Provide the [x, y] coordinate of the cell's center where the given text is located.  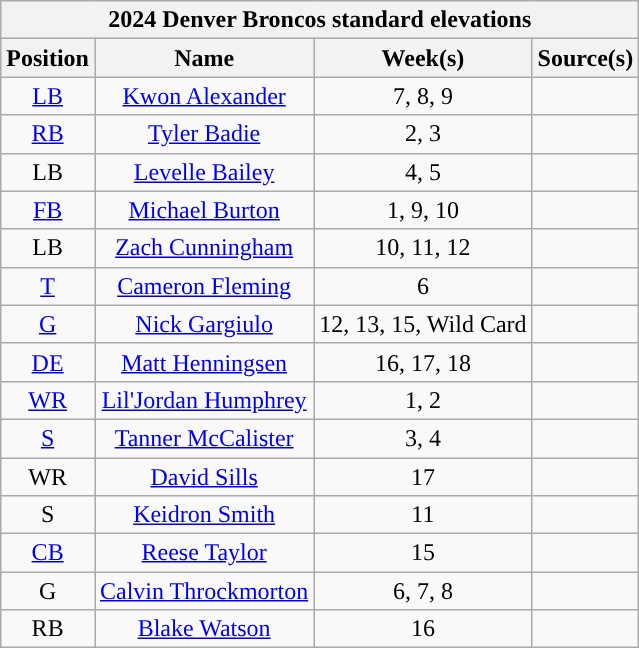
Nick Gargiulo [204, 324]
3, 4 [423, 438]
Source(s) [586, 58]
6, 7, 8 [423, 591]
Matt Henningsen [204, 362]
Blake Watson [204, 629]
Reese Taylor [204, 553]
Lil'Jordan Humphrey [204, 400]
Zach Cunningham [204, 248]
Position [48, 58]
16, 17, 18 [423, 362]
Levelle Bailey [204, 172]
12, 13, 15, Wild Card [423, 324]
2, 3 [423, 134]
Tanner McCalister [204, 438]
Michael Burton [204, 210]
4, 5 [423, 172]
FB [48, 210]
Cameron Fleming [204, 286]
11 [423, 515]
2024 Denver Broncos standard elevations [320, 20]
Kwon Alexander [204, 96]
Calvin Throckmorton [204, 591]
10, 11, 12 [423, 248]
7, 8, 9 [423, 96]
15 [423, 553]
1, 9, 10 [423, 210]
Name [204, 58]
Keidron Smith [204, 515]
David Sills [204, 477]
CB [48, 553]
16 [423, 629]
DE [48, 362]
17 [423, 477]
Tyler Badie [204, 134]
1, 2 [423, 400]
Week(s) [423, 58]
6 [423, 286]
T [48, 286]
